Search for the cell housing the specified text and yield its [X, Y] center coordinate. 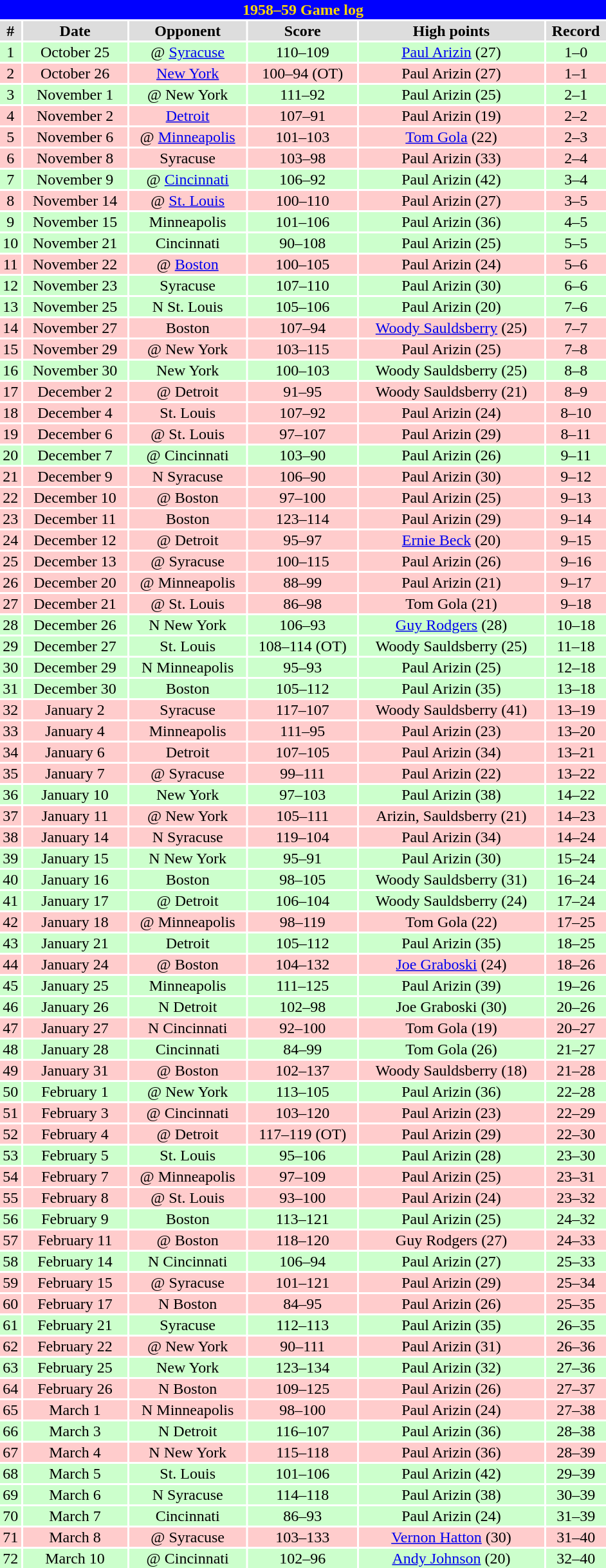
March 1 [75, 1410]
71 [10, 1537]
60 [10, 1304]
103–90 [302, 455]
107–110 [302, 285]
102–96 [302, 1558]
68 [10, 1473]
14–22 [576, 795]
October 25 [75, 52]
100–110 [302, 201]
86–98 [302, 604]
38 [10, 837]
30–39 [576, 1495]
15–24 [576, 858]
7–6 [576, 307]
56 [10, 1219]
Score [302, 31]
9–12 [576, 476]
111–125 [302, 986]
111–95 [302, 731]
70 [10, 1516]
January 16 [75, 879]
February 15 [75, 1283]
October 26 [75, 73]
3–4 [576, 179]
18–26 [576, 964]
February 25 [75, 1367]
December 9 [75, 476]
16–24 [576, 879]
26 [10, 582]
Ernie Beck (20) [452, 540]
52 [10, 1134]
Paul Arizin (21) [452, 582]
February 8 [75, 1198]
103–115 [302, 349]
35 [10, 773]
9–15 [576, 540]
19 [10, 434]
13–20 [576, 731]
November 15 [75, 222]
26–35 [576, 1325]
90–111 [302, 1346]
December 29 [75, 667]
97–100 [302, 498]
19–26 [576, 986]
2–4 [576, 158]
98–105 [302, 879]
90–108 [302, 243]
28–38 [576, 1431]
27–36 [576, 1367]
99–111 [302, 773]
116–107 [302, 1431]
58 [10, 1261]
117–107 [302, 710]
66 [10, 1431]
December 20 [75, 582]
41 [10, 901]
9–18 [576, 604]
21–28 [576, 1070]
32–40 [576, 1558]
57 [10, 1240]
N St. Louis [188, 307]
100–94 (OT) [302, 73]
49 [10, 1070]
10–18 [576, 625]
February 11 [75, 1240]
31–40 [576, 1537]
84–95 [302, 1304]
103–98 [302, 158]
61 [10, 1325]
9–14 [576, 519]
25–33 [576, 1261]
63 [10, 1367]
February 5 [75, 1155]
86–93 [302, 1516]
20 [10, 455]
February 4 [75, 1134]
111–92 [302, 95]
March 5 [75, 1473]
103–120 [302, 1113]
February 17 [75, 1304]
January 7 [75, 773]
106–92 [302, 179]
123–134 [302, 1367]
8–8 [576, 370]
95–97 [302, 540]
9–13 [576, 498]
Paul Arizin (20) [452, 307]
Paul Arizin (32) [452, 1367]
17 [10, 392]
January 21 [75, 943]
February 3 [75, 1113]
29 [10, 646]
98–100 [302, 1410]
December 13 [75, 561]
Opponent [188, 31]
31 [10, 689]
98–119 [302, 922]
7–8 [576, 349]
23 [10, 519]
December 7 [75, 455]
Paul Arizin (19) [452, 116]
Record [576, 31]
24–32 [576, 1219]
102–98 [302, 1007]
November 6 [75, 137]
# [10, 31]
23–31 [576, 1176]
5–5 [576, 243]
97–103 [302, 795]
43 [10, 943]
39 [10, 858]
33 [10, 731]
November 14 [75, 201]
November 25 [75, 307]
11 [10, 264]
22 [10, 498]
37 [10, 816]
Paul Arizin (22) [452, 773]
119–104 [302, 837]
Vernon Hatton (30) [452, 1537]
24 [10, 540]
6 [10, 158]
47 [10, 1028]
93–100 [302, 1198]
1–0 [576, 52]
23–32 [576, 1198]
5–6 [576, 264]
March 7 [75, 1516]
6–6 [576, 285]
2 [10, 73]
106–93 [302, 625]
95–93 [302, 667]
Joe Graboski (30) [452, 1007]
13–18 [576, 689]
January 4 [75, 731]
8–9 [576, 392]
92–100 [302, 1028]
24–33 [576, 1240]
3 [10, 95]
72 [10, 1558]
91–95 [302, 392]
1958–59 Game log [303, 10]
7–7 [576, 328]
31–39 [576, 1516]
29–39 [576, 1473]
February 22 [75, 1346]
March 6 [75, 1495]
February 7 [75, 1176]
December 27 [75, 646]
January 15 [75, 858]
101–121 [302, 1283]
February 1 [75, 1092]
50 [10, 1092]
4 [10, 116]
65 [10, 1410]
46 [10, 1007]
1–1 [576, 73]
Arizin, Sauldsberry (21) [452, 816]
9 [10, 222]
January 6 [75, 752]
20–26 [576, 1007]
Guy Rodgers (28) [452, 625]
22–29 [576, 1113]
March 10 [75, 1558]
105–111 [302, 816]
January 10 [75, 795]
25–35 [576, 1304]
123–114 [302, 519]
25–34 [576, 1283]
42 [10, 922]
113–121 [302, 1219]
Guy Rodgers (27) [452, 1240]
8 [10, 201]
23–30 [576, 1155]
28 [10, 625]
Date [75, 31]
January 14 [75, 837]
2–1 [576, 95]
November 23 [75, 285]
59 [10, 1283]
100–105 [302, 264]
112–113 [302, 1325]
62 [10, 1346]
18 [10, 413]
January 18 [75, 922]
44 [10, 964]
22–28 [576, 1092]
November 9 [75, 179]
107–91 [302, 116]
17–24 [576, 901]
107–94 [302, 328]
February 26 [75, 1389]
1 [10, 52]
108–114 (OT) [302, 646]
107–92 [302, 413]
9–17 [576, 582]
13 [10, 307]
Woody Sauldsberry (31) [452, 879]
21–27 [576, 1049]
Paul Arizin (39) [452, 986]
4–5 [576, 222]
January 24 [75, 964]
69 [10, 1495]
88–99 [302, 582]
December 11 [75, 519]
March 8 [75, 1537]
Paul Arizin (33) [452, 158]
Woody Sauldsberry (41) [452, 710]
114–118 [302, 1495]
14–23 [576, 816]
14–24 [576, 837]
103–133 [302, 1537]
36 [10, 795]
High points [452, 31]
10 [10, 243]
March 4 [75, 1452]
48 [10, 1049]
13–21 [576, 752]
December 4 [75, 413]
97–107 [302, 434]
Woody Sauldsberry (18) [452, 1070]
95–91 [302, 858]
20–27 [576, 1028]
113–105 [302, 1092]
26–36 [576, 1346]
Tom Gola (21) [452, 604]
Tom Gola (19) [452, 1028]
January 27 [75, 1028]
22–30 [576, 1134]
Joe Graboski (24) [452, 964]
117–119 (OT) [302, 1134]
118–120 [302, 1240]
27–38 [576, 1410]
January 28 [75, 1049]
December 26 [75, 625]
November 21 [75, 243]
101–103 [302, 137]
Paul Arizin (31) [452, 1346]
December 2 [75, 392]
9–11 [576, 455]
November 22 [75, 264]
106–90 [302, 476]
100–115 [302, 561]
3–5 [576, 201]
34 [10, 752]
97–109 [302, 1176]
14 [10, 328]
30 [10, 667]
January 31 [75, 1070]
January 25 [75, 986]
106–94 [302, 1261]
January 2 [75, 710]
November 8 [75, 158]
18–25 [576, 943]
100–103 [302, 370]
2–2 [576, 116]
106–104 [302, 901]
7 [10, 179]
84–99 [302, 1049]
Andy Johnson (20) [452, 1558]
51 [10, 1113]
13–22 [576, 773]
January 26 [75, 1007]
January 11 [75, 816]
March 3 [75, 1431]
November 30 [75, 370]
27 [10, 604]
104–132 [302, 964]
102–137 [302, 1070]
December 6 [75, 434]
8–10 [576, 413]
110–109 [302, 52]
Paul Arizin (28) [452, 1155]
December 21 [75, 604]
Woody Sauldsberry (24) [452, 901]
25 [10, 561]
28–39 [576, 1452]
95–106 [302, 1155]
12 [10, 285]
16 [10, 370]
November 1 [75, 95]
November 27 [75, 328]
21 [10, 476]
February 9 [75, 1219]
45 [10, 986]
54 [10, 1176]
27–37 [576, 1389]
8–11 [576, 434]
February 21 [75, 1325]
Tom Gola (26) [452, 1049]
32 [10, 710]
January 17 [75, 901]
November 29 [75, 349]
December 10 [75, 498]
December 30 [75, 689]
5 [10, 137]
67 [10, 1452]
64 [10, 1389]
107–105 [302, 752]
February 14 [75, 1261]
13–19 [576, 710]
November 2 [75, 116]
15 [10, 349]
2–3 [576, 137]
55 [10, 1198]
53 [10, 1155]
December 12 [75, 540]
115–118 [302, 1452]
40 [10, 879]
9–16 [576, 561]
11–18 [576, 646]
Woody Sauldsberry (21) [452, 392]
12–18 [576, 667]
109–125 [302, 1389]
105–106 [302, 307]
17–25 [576, 922]
